Search for the cell housing the specified text and yield its (x, y) center coordinate. 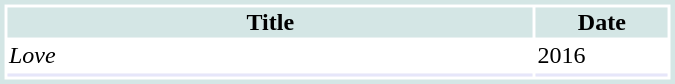
Title (271, 23)
Date (602, 23)
2016 (602, 55)
Love (271, 55)
